Scan for the cell matching the given text and deliver its (x, y) coordinate at center. 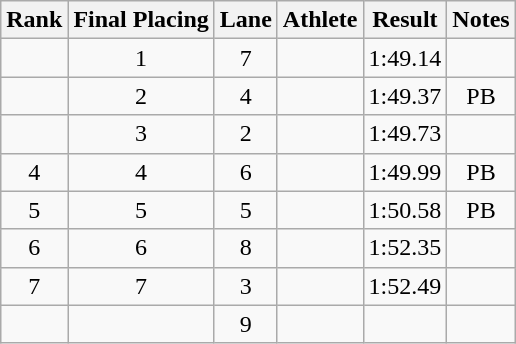
Final Placing (141, 20)
8 (246, 248)
Result (405, 20)
Lane (246, 20)
1 (141, 58)
1:49.37 (405, 96)
9 (246, 324)
1:50.58 (405, 210)
1:52.49 (405, 286)
1:49.73 (405, 134)
1:52.35 (405, 248)
Notes (481, 20)
Rank (34, 20)
Athlete (320, 20)
1:49.14 (405, 58)
1:49.99 (405, 172)
